Scan for the cell matching the given text and deliver its (x, y) coordinate at center. 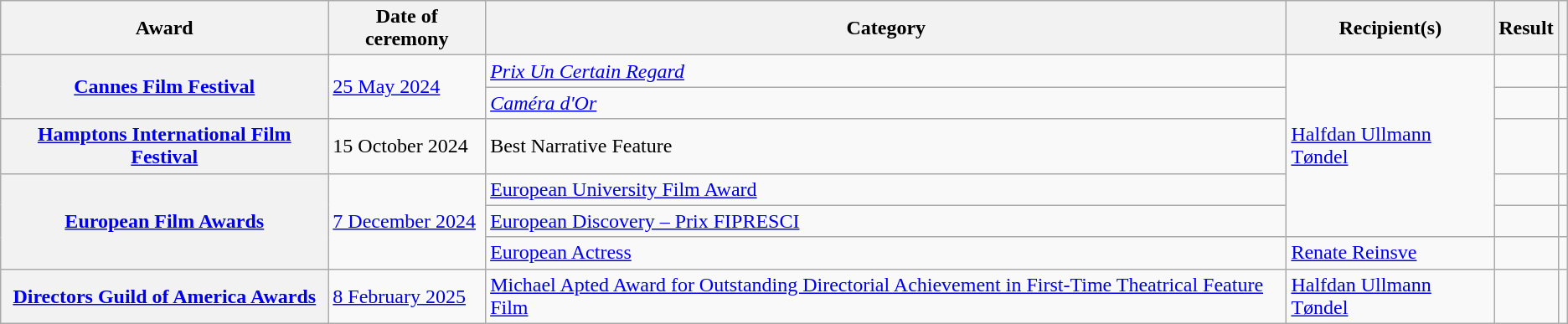
European Discovery – Prix FIPRESCI (886, 221)
7 December 2024 (407, 221)
Michael Apted Award for Outstanding Directorial Achievement in First-Time Theatrical Feature Film (886, 296)
Hamptons International Film Festival (164, 146)
15 October 2024 (407, 146)
European University Film Award (886, 189)
European Actress (886, 253)
25 May 2024 (407, 87)
Recipient(s) (1390, 28)
Renate Reinsve (1390, 253)
Caméra d'Or (886, 103)
Date of ceremony (407, 28)
8 February 2025 (407, 296)
European Film Awards (164, 221)
Prix Un Certain Regard (886, 71)
Cannes Film Festival (164, 87)
Result (1526, 28)
Award (164, 28)
Best Narrative Feature (886, 146)
Directors Guild of America Awards (164, 296)
Category (886, 28)
